Return the (x, y) coordinate for the center point of the cell that contains the specified text.  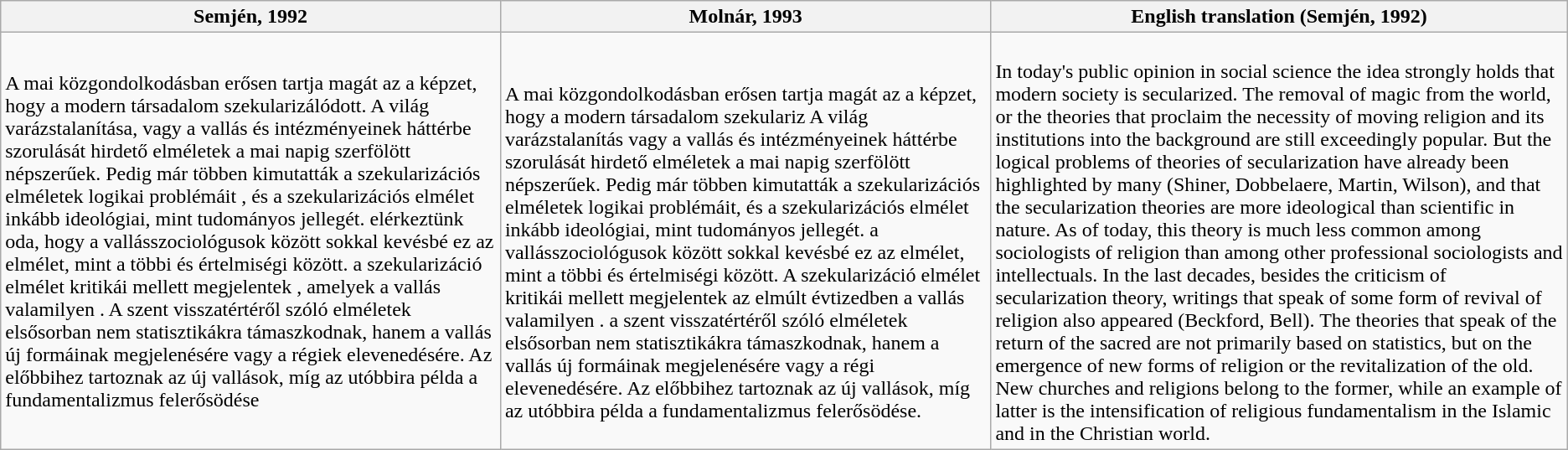
Semjén, 1992 (251, 17)
Molnár, 1993 (745, 17)
English translation (Semjén, 1992) (1279, 17)
